Detect which cell encompasses the target text, then output its [x, y] center coordinate. 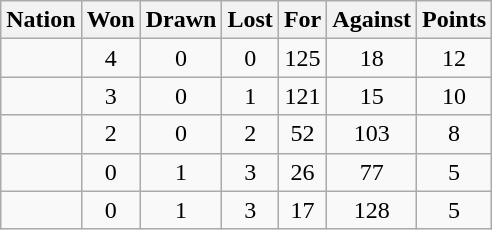
10 [454, 96]
121 [302, 96]
18 [372, 58]
Points [454, 20]
17 [302, 210]
Lost [250, 20]
128 [372, 210]
Against [372, 20]
12 [454, 58]
4 [110, 58]
26 [302, 172]
125 [302, 58]
Won [110, 20]
15 [372, 96]
8 [454, 134]
For [302, 20]
103 [372, 134]
Drawn [181, 20]
77 [372, 172]
52 [302, 134]
Nation [41, 20]
